Capture the cell that displays the provided text and extract its [X, Y] central coordinate. 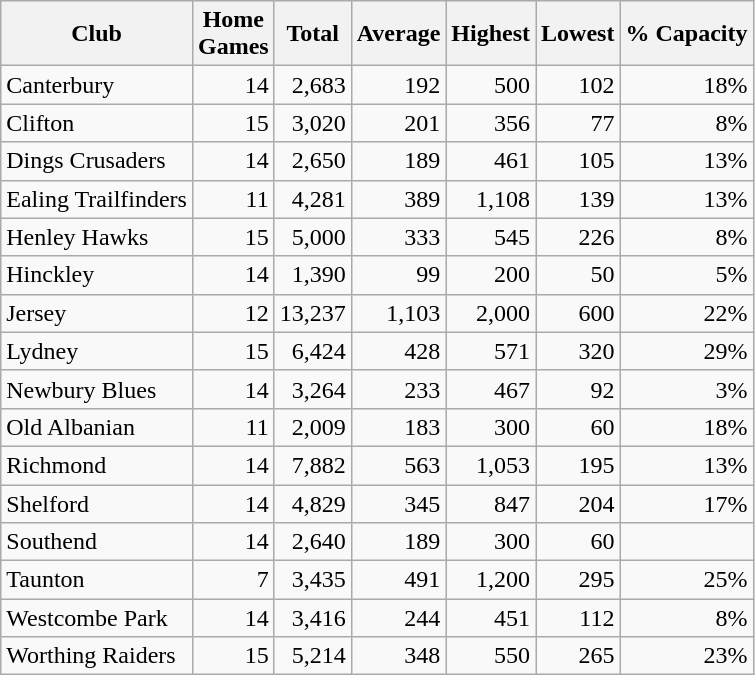
Highest [491, 34]
345 [398, 503]
Ealing Trailfinders [97, 199]
Westcombe Park [97, 618]
Dings Crusaders [97, 161]
6,424 [312, 351]
5,000 [312, 237]
4,829 [312, 503]
1,103 [398, 313]
244 [398, 618]
% Capacity [686, 34]
Hinckley [97, 275]
451 [491, 618]
356 [491, 123]
847 [491, 503]
102 [578, 85]
491 [398, 580]
545 [491, 237]
99 [398, 275]
5,214 [312, 656]
389 [398, 199]
Club [97, 34]
Southend [97, 542]
23% [686, 656]
Total [312, 34]
3% [686, 389]
50 [578, 275]
192 [398, 85]
Average [398, 34]
Henley Hawks [97, 237]
3,020 [312, 123]
Shelford [97, 503]
92 [578, 389]
2,000 [491, 313]
3,416 [312, 618]
428 [398, 351]
12 [233, 313]
112 [578, 618]
265 [578, 656]
550 [491, 656]
467 [491, 389]
183 [398, 427]
461 [491, 161]
226 [578, 237]
2,640 [312, 542]
320 [578, 351]
Clifton [97, 123]
333 [398, 237]
295 [578, 580]
Jersey [97, 313]
Lydney [97, 351]
Worthing Raiders [97, 656]
500 [491, 85]
22% [686, 313]
2,650 [312, 161]
25% [686, 580]
7 [233, 580]
3,264 [312, 389]
77 [578, 123]
233 [398, 389]
204 [578, 503]
17% [686, 503]
1,053 [491, 465]
105 [578, 161]
600 [578, 313]
348 [398, 656]
Taunton [97, 580]
Lowest [578, 34]
571 [491, 351]
1,390 [312, 275]
Newbury Blues [97, 389]
201 [398, 123]
200 [491, 275]
13,237 [312, 313]
139 [578, 199]
Richmond [97, 465]
Old Albanian [97, 427]
HomeGames [233, 34]
29% [686, 351]
2,009 [312, 427]
2,683 [312, 85]
3,435 [312, 580]
5% [686, 275]
563 [398, 465]
1,108 [491, 199]
7,882 [312, 465]
Canterbury [97, 85]
195 [578, 465]
1,200 [491, 580]
4,281 [312, 199]
